Identify which cell holds the provided text, then report its [x, y] central coordinate. 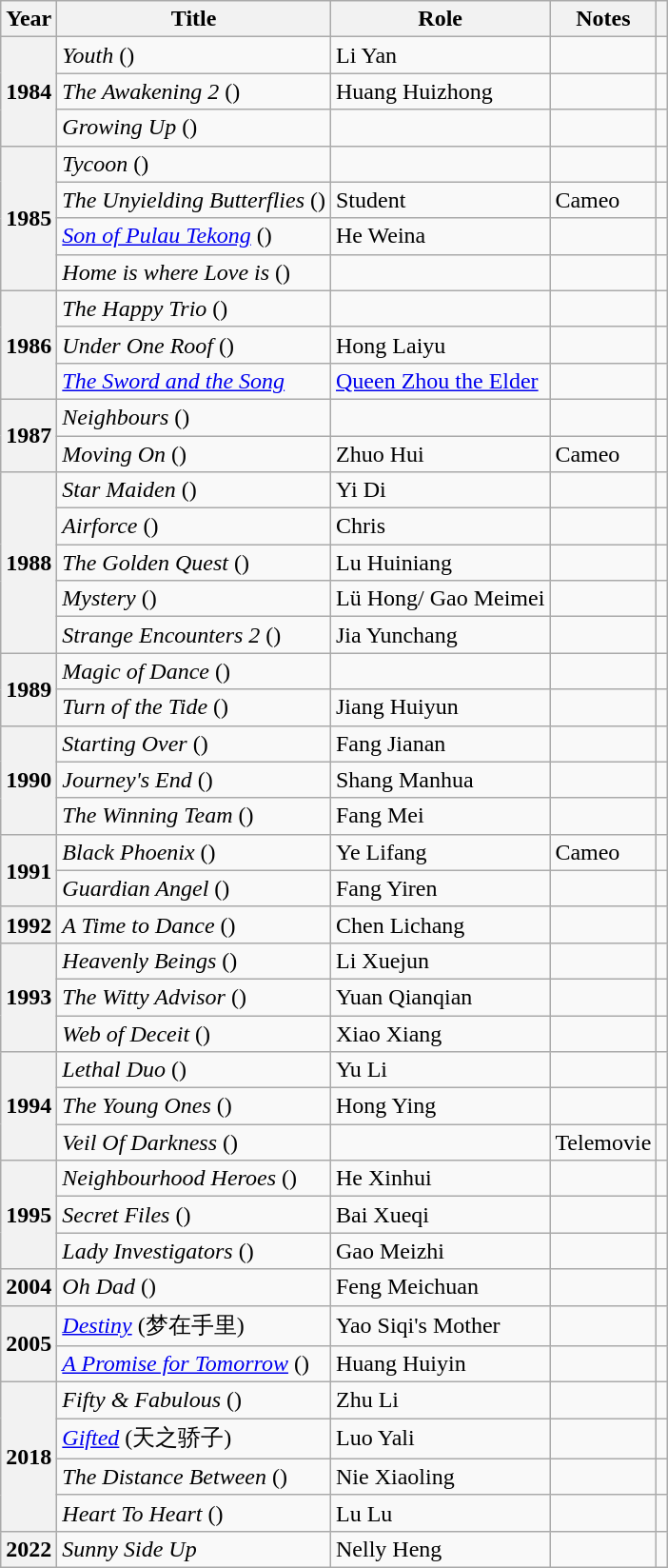
1984 [29, 91]
Neighbourhood Heroes () [194, 1179]
The Winning Team () [194, 816]
Hong Ying [440, 1106]
Secret Files () [194, 1215]
1988 [29, 563]
Nelly Heng [440, 1549]
Bai Xueqi [440, 1215]
The Awakening 2 () [194, 91]
Chris [440, 526]
1993 [29, 997]
Oh Dad () [194, 1287]
Turn of the Tide () [194, 707]
Zhu Li [440, 1400]
Hong Laiyu [440, 345]
Yi Di [440, 490]
Gifted (天之骄子) [194, 1439]
2018 [29, 1457]
Student [440, 200]
He Xinhui [440, 1179]
Yao Siqi's Mother [440, 1325]
Destiny (梦在手里) [194, 1325]
Chen Lichang [440, 924]
A Promise for Tomorrow () [194, 1364]
Fang Mei [440, 816]
Zhuo Hui [440, 454]
Sunny Side Up [194, 1549]
Fang Yiren [440, 888]
Mystery () [194, 599]
Growing Up () [194, 128]
Lethal Duo () [194, 1070]
Lü Hong/ Gao Meimei [440, 599]
Star Maiden () [194, 490]
The Unyielding Butterflies () [194, 200]
The Distance Between () [194, 1477]
Heavenly Beings () [194, 961]
Lu Lu [440, 1513]
Ye Lifang [440, 852]
Jia Yunchang [440, 635]
1992 [29, 924]
Lu Huiniang [440, 563]
Tycoon () [194, 164]
1986 [29, 345]
1994 [29, 1106]
Huang Huizhong [440, 91]
Year [29, 19]
Black Phoenix () [194, 852]
Home is where Love is () [194, 272]
He Weina [440, 236]
1989 [29, 689]
Journey's End () [194, 780]
Role [440, 19]
Telemovie [603, 1142]
A Time to Dance () [194, 924]
Gao Meizhi [440, 1251]
Veil Of Darkness () [194, 1142]
Airforce () [194, 526]
Magic of Dance () [194, 671]
Strange Encounters 2 () [194, 635]
Guardian Angel () [194, 888]
Fang Jianan [440, 744]
Title [194, 19]
Under One Roof () [194, 345]
Xiao Xiang [440, 1033]
1990 [29, 780]
Fifty & Fabulous () [194, 1400]
Neighbours () [194, 417]
The Witty Advisor () [194, 997]
2022 [29, 1549]
Li Xuejun [440, 961]
Youth () [194, 55]
The Young Ones () [194, 1106]
Feng Meichuan [440, 1287]
Shang Manhua [440, 780]
Luo Yali [440, 1439]
2005 [29, 1344]
Yuan Qianqian [440, 997]
The Golden Quest () [194, 563]
Starting Over () [194, 744]
Li Yan [440, 55]
Moving On () [194, 454]
1985 [29, 218]
1995 [29, 1215]
Nie Xiaoling [440, 1477]
Lady Investigators () [194, 1251]
1991 [29, 870]
2004 [29, 1287]
The Happy Trio () [194, 308]
Yu Li [440, 1070]
1987 [29, 435]
The Sword and the Song [194, 381]
Queen Zhou the Elder [440, 381]
Notes [603, 19]
Huang Huiyin [440, 1364]
Heart To Heart () [194, 1513]
Son of Pulau Tekong () [194, 236]
Web of Deceit () [194, 1033]
Jiang Huiyun [440, 707]
